Capture the cell that displays the provided text and extract its [X, Y] central coordinate. 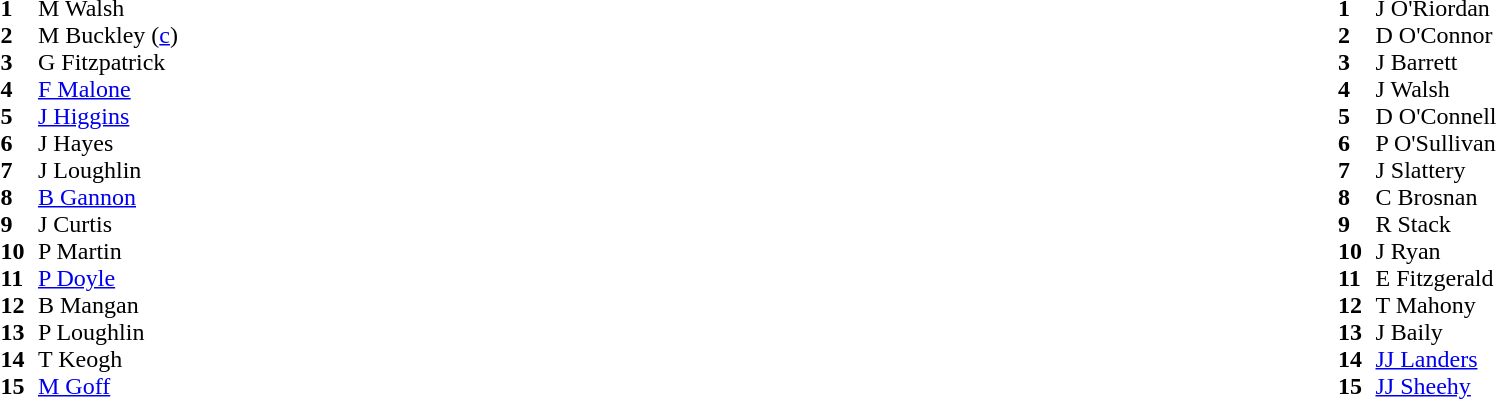
F Malone [108, 90]
B Gannon [108, 198]
B Mangan [108, 306]
G Fitzpatrick [108, 62]
M Buckley (c) [108, 36]
J Higgins [108, 116]
J Hayes [108, 144]
J Curtis [108, 224]
J Loughlin [108, 170]
P Loughlin [108, 332]
M Goff [108, 386]
P Doyle [108, 278]
T Keogh [108, 360]
P Martin [108, 252]
